For the text-containing cell, return its midpoint in (x, y) coordinate format. 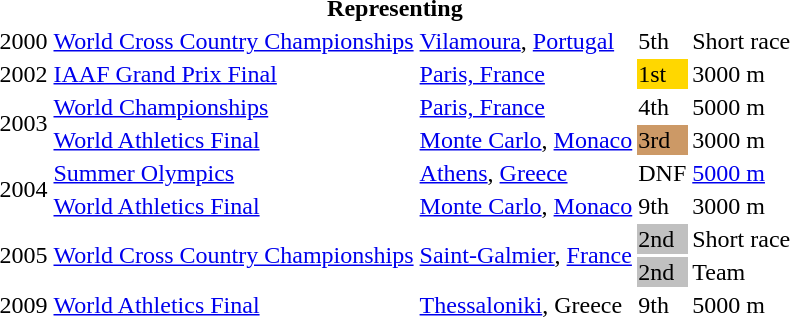
DNF (662, 173)
Vilamoura, Portugal (526, 41)
1st (662, 74)
Summer Olympics (234, 173)
World Championships (234, 107)
9th (662, 206)
5th (662, 41)
Athens, Greece (526, 173)
3rd (662, 140)
Saint-Galmier, France (526, 256)
4th (662, 107)
IAAF Grand Prix Final (234, 74)
